For the text-containing cell, return its midpoint in (X, Y) coordinate format. 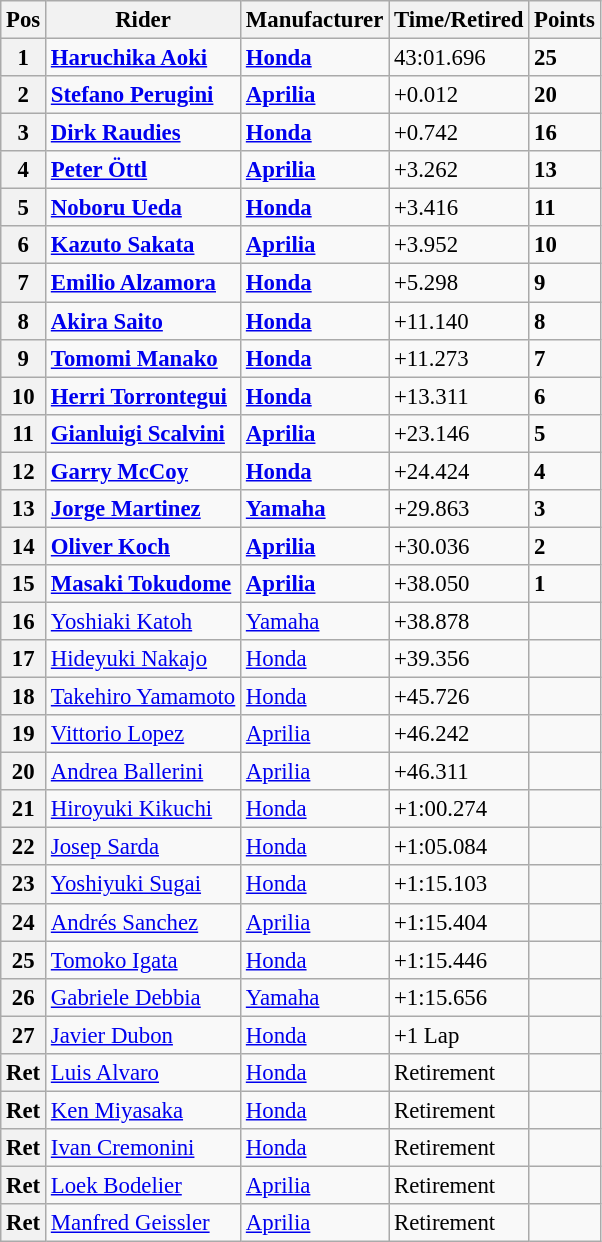
19 (24, 734)
+3.952 (459, 245)
Hiroyuki Kikuchi (144, 809)
+38.050 (459, 584)
Takehiro Yamamoto (144, 697)
Emilio Alzamora (144, 283)
Peter Öttl (144, 170)
43:01.696 (459, 58)
+11.140 (459, 321)
Points (564, 20)
Garry McCoy (144, 471)
Akira Saito (144, 321)
18 (24, 697)
+3.416 (459, 208)
22 (24, 847)
21 (24, 809)
+45.726 (459, 697)
Loek Bodelier (144, 1185)
24 (24, 922)
Jorge Martinez (144, 509)
Pos (24, 20)
+1 Lap (459, 1035)
Tomoko Igata (144, 960)
Masaki Tokudome (144, 584)
Rider (144, 20)
Stefano Perugini (144, 95)
Haruchika Aoki (144, 58)
Tomomi Manako (144, 358)
+46.242 (459, 734)
Time/Retired (459, 20)
Luis Alvaro (144, 1073)
Herri Torrontegui (144, 396)
Gianluigi Scalvini (144, 433)
23 (24, 885)
Oliver Koch (144, 546)
+1:00.274 (459, 809)
Hideyuki Nakajo (144, 659)
Yoshiyuki Sugai (144, 885)
+30.036 (459, 546)
15 (24, 584)
+0.012 (459, 95)
+23.146 (459, 433)
Kazuto Sakata (144, 245)
+24.424 (459, 471)
Noboru Ueda (144, 208)
Ivan Cremonini (144, 1148)
+5.298 (459, 283)
+11.273 (459, 358)
Gabriele Debbia (144, 997)
Josep Sarda (144, 847)
+1:05.084 (459, 847)
Manufacturer (315, 20)
26 (24, 997)
+13.311 (459, 396)
+1:15.656 (459, 997)
Manfred Geissler (144, 1223)
Javier Dubon (144, 1035)
Andrea Ballerini (144, 772)
+1:15.103 (459, 885)
14 (24, 546)
Dirk Raudies (144, 133)
Yoshiaki Katoh (144, 621)
+46.311 (459, 772)
Vittorio Lopez (144, 734)
+3.262 (459, 170)
Ken Miyasaka (144, 1110)
+1:15.446 (459, 960)
+38.878 (459, 621)
+0.742 (459, 133)
12 (24, 471)
+39.356 (459, 659)
17 (24, 659)
Andrés Sanchez (144, 922)
+29.863 (459, 509)
+1:15.404 (459, 922)
27 (24, 1035)
